Detect which cell encompasses the target text, then output its [X, Y] center coordinate. 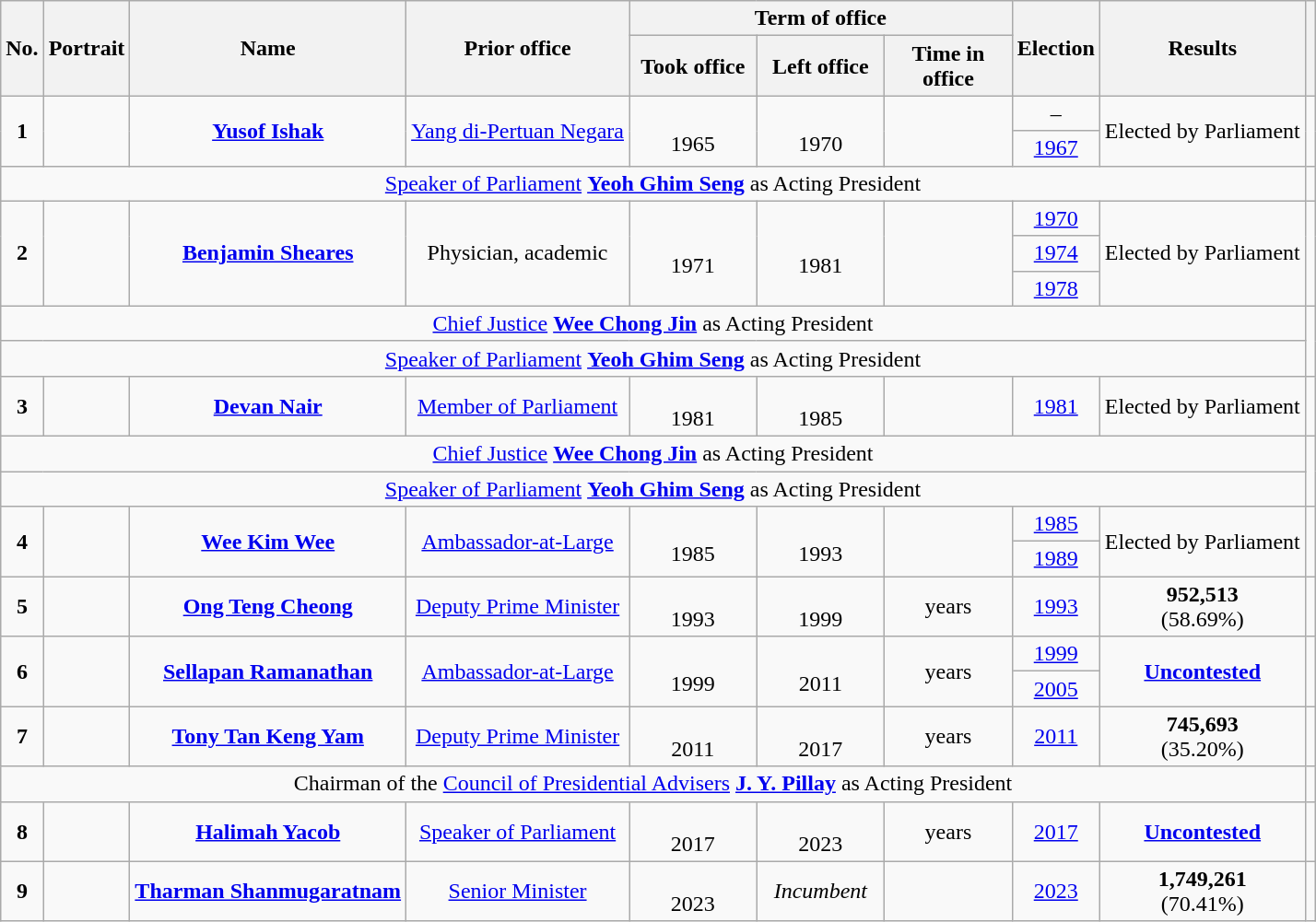
Election [1056, 48]
952,513 (58.69%) [1202, 606]
Chairman of the Council of Presidential Advisers J. Y. Pillay as Acting President [653, 784]
1965 [693, 131]
2005 [1056, 689]
Incumbent [820, 892]
6 [22, 671]
745,693 (35.20%) [1202, 737]
Speaker of Parliament [518, 831]
5 [22, 606]
Term of office [821, 18]
Took office [693, 66]
1 [22, 131]
Benjamin Sheares [268, 253]
2 [22, 253]
Portrait [87, 48]
1967 [1056, 148]
3 [22, 405]
Senior Minister [518, 892]
No. [22, 48]
9 [22, 892]
Results [1202, 48]
Yang di-Pertuan Negara [518, 131]
Wee Kim Wee [268, 542]
Halimah Yacob [268, 831]
Time in office [949, 66]
1,749,261 (70.41%) [1202, 892]
Physician, academic [518, 253]
Member of Parliament [518, 405]
1971 [693, 253]
4 [22, 542]
1978 [1056, 288]
8 [22, 831]
Prior office [518, 48]
7 [22, 737]
Ong Teng Cheong [268, 606]
Name [268, 48]
Devan Nair [268, 405]
Yusof Ishak [268, 131]
1974 [1056, 253]
1989 [1056, 559]
Tharman Shanmugaratnam [268, 892]
Sellapan Ramanathan [268, 671]
Tony Tan Keng Yam [268, 737]
Left office [820, 66]
– [1056, 113]
